Search for the cell housing the specified text and yield its [x, y] center coordinate. 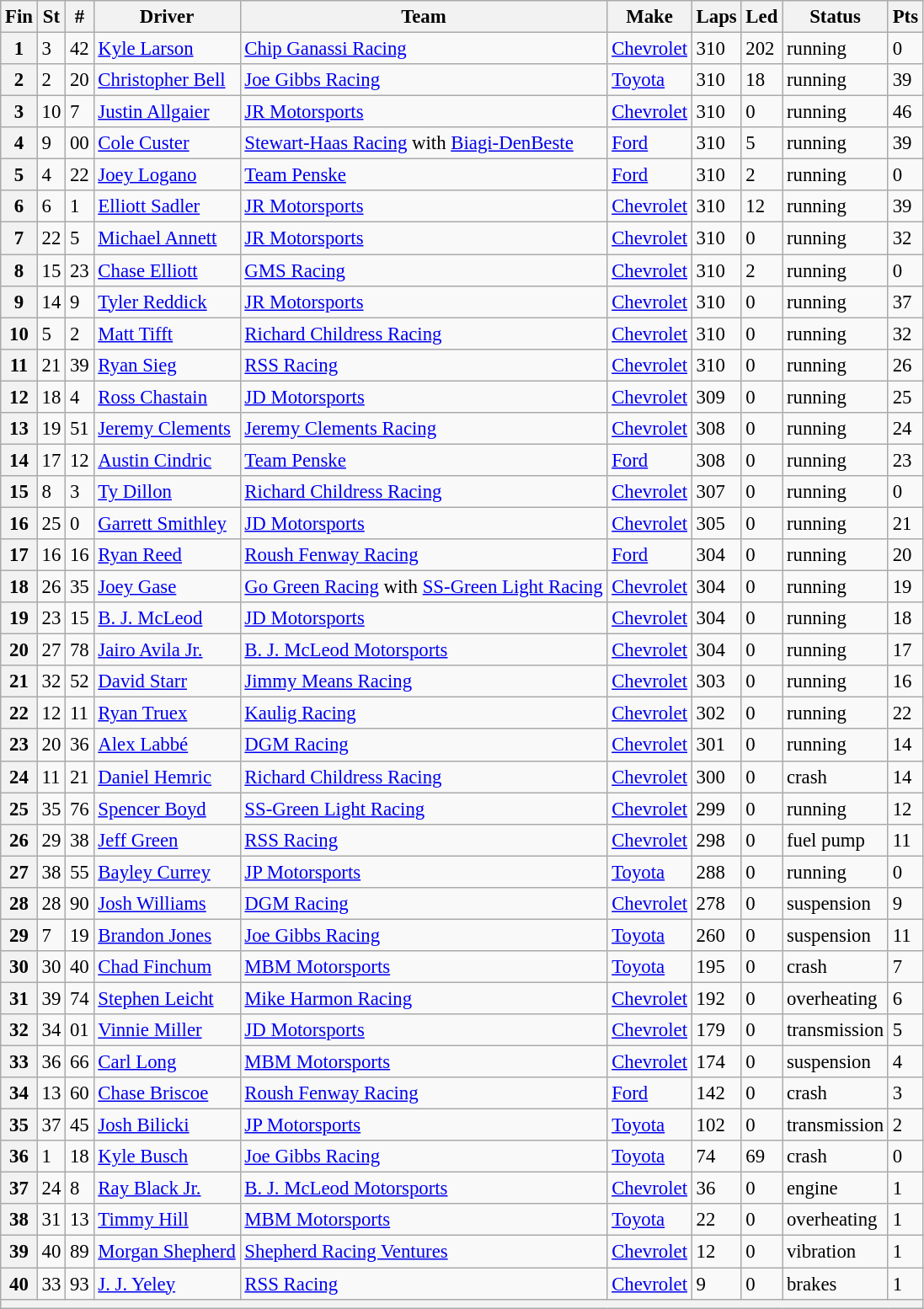
Josh Bilicki [167, 1125]
00 [79, 143]
76 [79, 809]
Pts [905, 17]
Brandon Jones [167, 935]
Carl Long [167, 1062]
Go Green Racing with SS-Green Light Racing [424, 587]
Shepherd Racing Ventures [424, 1252]
102 [716, 1125]
Chip Ganassi Racing [424, 49]
142 [716, 1093]
78 [79, 650]
Justin Allgaier [167, 112]
89 [79, 1252]
Joey Gase [167, 587]
Fin [19, 17]
Vinnie Miller [167, 1030]
Kyle Larson [167, 49]
90 [79, 904]
307 [716, 492]
B. J. McLeod [167, 618]
Daniel Hemric [167, 777]
Ross Chastain [167, 397]
278 [716, 904]
Jeff Green [167, 840]
Stephen Leicht [167, 998]
260 [716, 935]
Kyle Busch [167, 1157]
vibration [836, 1252]
SS-Green Light Racing [424, 809]
Team [424, 17]
Bayley Currey [167, 872]
Status [836, 17]
52 [79, 681]
300 [716, 777]
Elliott Sadler [167, 206]
GMS Racing [424, 270]
Stewart-Haas Racing with Biagi-DenBeste [424, 143]
Chad Finchum [167, 967]
55 [79, 872]
288 [716, 872]
J. J. Yeley [167, 1284]
Ty Dillon [167, 492]
Tyler Reddick [167, 302]
309 [716, 397]
Joey Logano [167, 175]
Make [649, 17]
42 [79, 49]
Kaulig Racing [424, 713]
Josh Williams [167, 904]
202 [761, 49]
60 [79, 1093]
Austin Cindric [167, 460]
Ryan Truex [167, 713]
303 [716, 681]
299 [716, 809]
Matt Tifft [167, 334]
Ryan Reed [167, 555]
Led [761, 17]
298 [716, 840]
195 [716, 967]
Jairo Avila Jr. [167, 650]
192 [716, 998]
Michael Annett [167, 238]
51 [79, 429]
174 [716, 1062]
Laps [716, 17]
66 [79, 1062]
Spencer Boyd [167, 809]
45 [79, 1125]
Ray Black Jr. [167, 1189]
01 [79, 1030]
fuel pump [836, 840]
Mike Harmon Racing [424, 998]
Jimmy Means Racing [424, 681]
69 [761, 1157]
brakes [836, 1284]
Chase Elliott [167, 270]
Driver [167, 17]
Chase Briscoe [167, 1093]
46 [905, 112]
David Starr [167, 681]
# [79, 17]
301 [716, 745]
Ryan Sieg [167, 365]
93 [79, 1284]
Morgan Shepherd [167, 1252]
Alex Labbé [167, 745]
engine [836, 1189]
Christopher Bell [167, 80]
Cole Custer [167, 143]
Jeremy Clements [167, 429]
Jeremy Clements Racing [424, 429]
Garrett Smithley [167, 523]
302 [716, 713]
305 [716, 523]
St [51, 17]
179 [716, 1030]
Timmy Hill [167, 1221]
